Locate the cell with the specified text and output its [x, y] center coordinate. 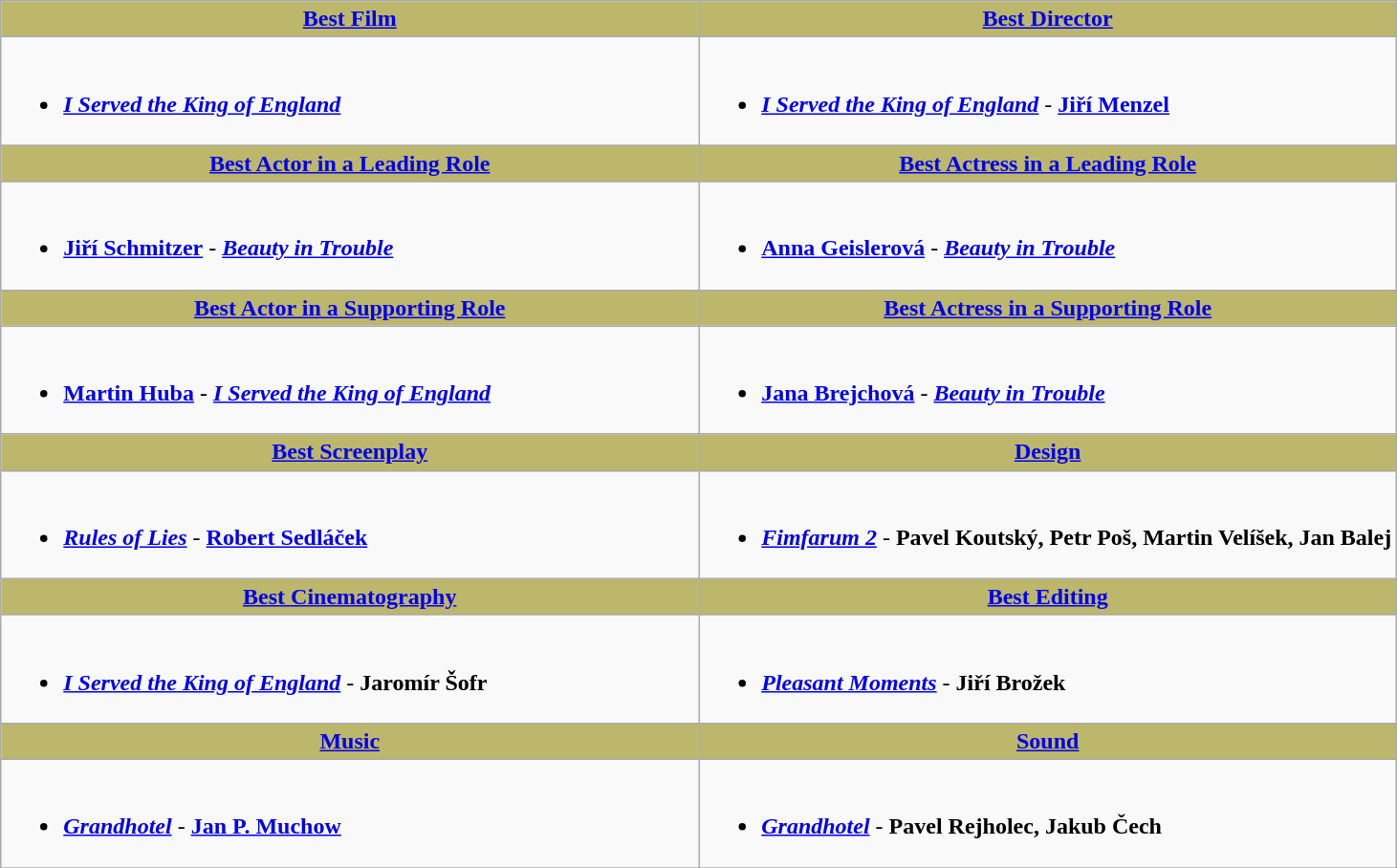
Best Director [1048, 19]
Grandhotel - Pavel Rejholec, Jakub Čech [1048, 813]
Best Screenplay [350, 452]
Best Actress in a Supporting Role [1048, 308]
Best Actress in a Leading Role [1048, 163]
Pleasant Moments - Jiří Brožek [1048, 669]
Design [1048, 452]
Music [350, 741]
Jana Brejchová - Beauty in Trouble [1048, 380]
I Served the King of England [350, 92]
Sound [1048, 741]
Best Actor in a Leading Role [350, 163]
Best Editing [1048, 597]
Anna Geislerová - Beauty in Trouble [1048, 235]
I Served the King of England - Jaromír Šofr [350, 669]
Best Film [350, 19]
Grandhotel - Jan P. Muchow [350, 813]
Fimfarum 2 - Pavel Koutský, Petr Poš, Martin Velíšek, Jan Balej [1048, 524]
Martin Huba - I Served the King of England [350, 380]
Jiří Schmitzer - Beauty in Trouble [350, 235]
I Served the King of England - Jiří Menzel [1048, 92]
Best Cinematography [350, 597]
Rules of Lies - Robert Sedláček [350, 524]
Best Actor in a Supporting Role [350, 308]
